Detect which cell encompasses the target text, then output its (x, y) center coordinate. 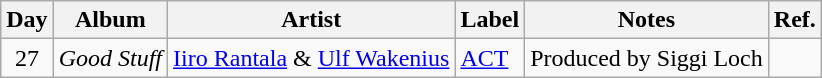
Notes (647, 20)
Album (110, 20)
ACT (490, 58)
27 (27, 58)
Produced by Siggi Loch (647, 58)
Iiro Rantala & Ulf Wakenius (312, 58)
Artist (312, 20)
Good Stuff (110, 58)
Label (490, 20)
Ref. (794, 20)
Day (27, 20)
